Provide the [x, y] coordinate of the cell's center where the given text is located.  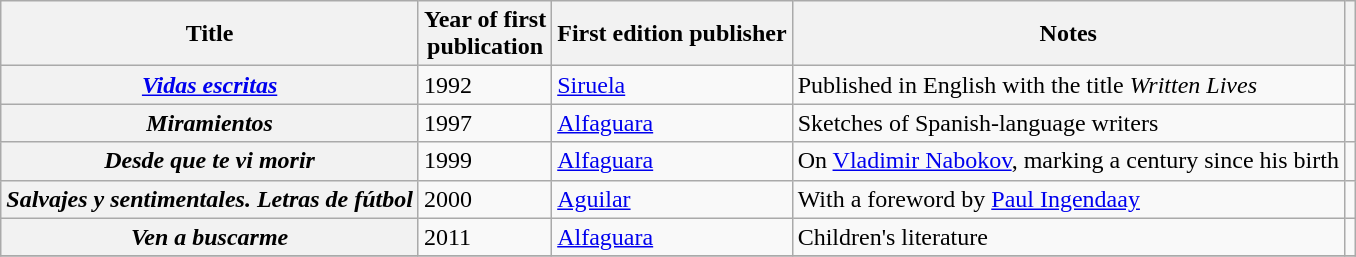
2011 [484, 237]
Ven a buscarme [210, 237]
Published in English with the title Written Lives [1068, 85]
1997 [484, 123]
Salvajes y sentimentales. Letras de fútbol [210, 199]
Desde que te vi morir [210, 161]
On Vladimir Nabokov, marking a century since his birth [1068, 161]
1999 [484, 161]
Title [210, 34]
Notes [1068, 34]
2000 [484, 199]
Aguilar [672, 199]
Vidas escritas [210, 85]
Year of firstpublication [484, 34]
1992 [484, 85]
First edition publisher [672, 34]
Children's literature [1068, 237]
Sketches of Spanish-language writers [1068, 123]
Miramientos [210, 123]
Siruela [672, 85]
With a foreword by Paul Ingendaay [1068, 199]
